Determine the [x, y] coordinate at the center of the cell enclosing the given text.  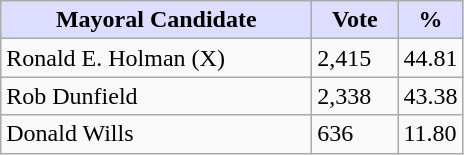
11.80 [430, 134]
43.38 [430, 96]
Mayoral Candidate [156, 20]
Vote [355, 20]
% [430, 20]
Donald Wills [156, 134]
2,338 [355, 96]
Rob Dunfield [156, 96]
Ronald E. Holman (X) [156, 58]
636 [355, 134]
44.81 [430, 58]
2,415 [355, 58]
